Return [x, y] of the center of cell containing provided text 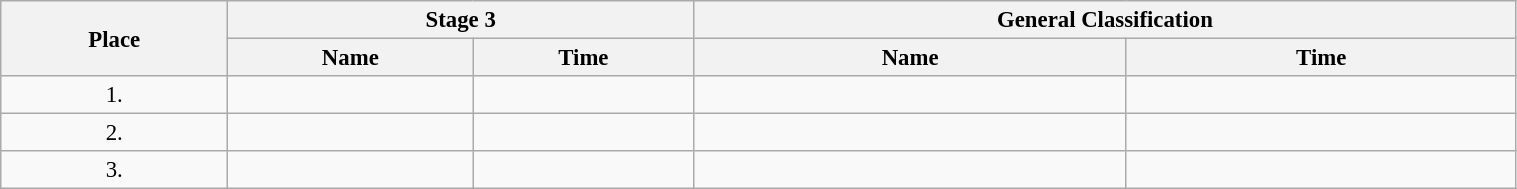
2. [114, 133]
3. [114, 170]
Stage 3 [461, 20]
1. [114, 95]
Place [114, 38]
General Classification [1105, 20]
